Identify which cell holds the provided text, then report its [X, Y] central coordinate. 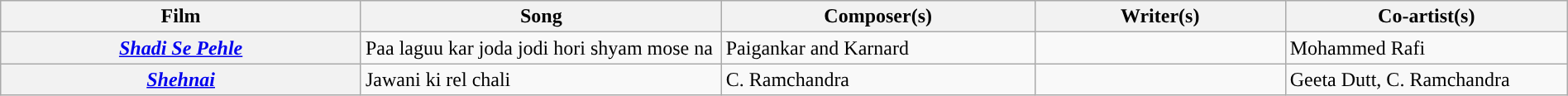
Writer(s) [1159, 17]
Song [541, 17]
Jawani ki rel chali [541, 79]
Shehnai [181, 79]
Paa laguu kar joda jodi hori shyam mose na [541, 48]
Mohammed Rafi [1426, 48]
C. Ramchandra [878, 79]
Paigankar and Karnard [878, 48]
Co-artist(s) [1426, 17]
Film [181, 17]
Geeta Dutt, C. Ramchandra [1426, 79]
Shadi Se Pehle [181, 48]
Composer(s) [878, 17]
